Pinpoint the cell where the given text exists, returning its (x, y) midpoint coordinate. 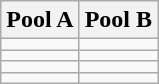
Pool B (118, 20)
Pool A (40, 20)
